Return the [X, Y] coordinate for the center point of the cell that contains the specified text.  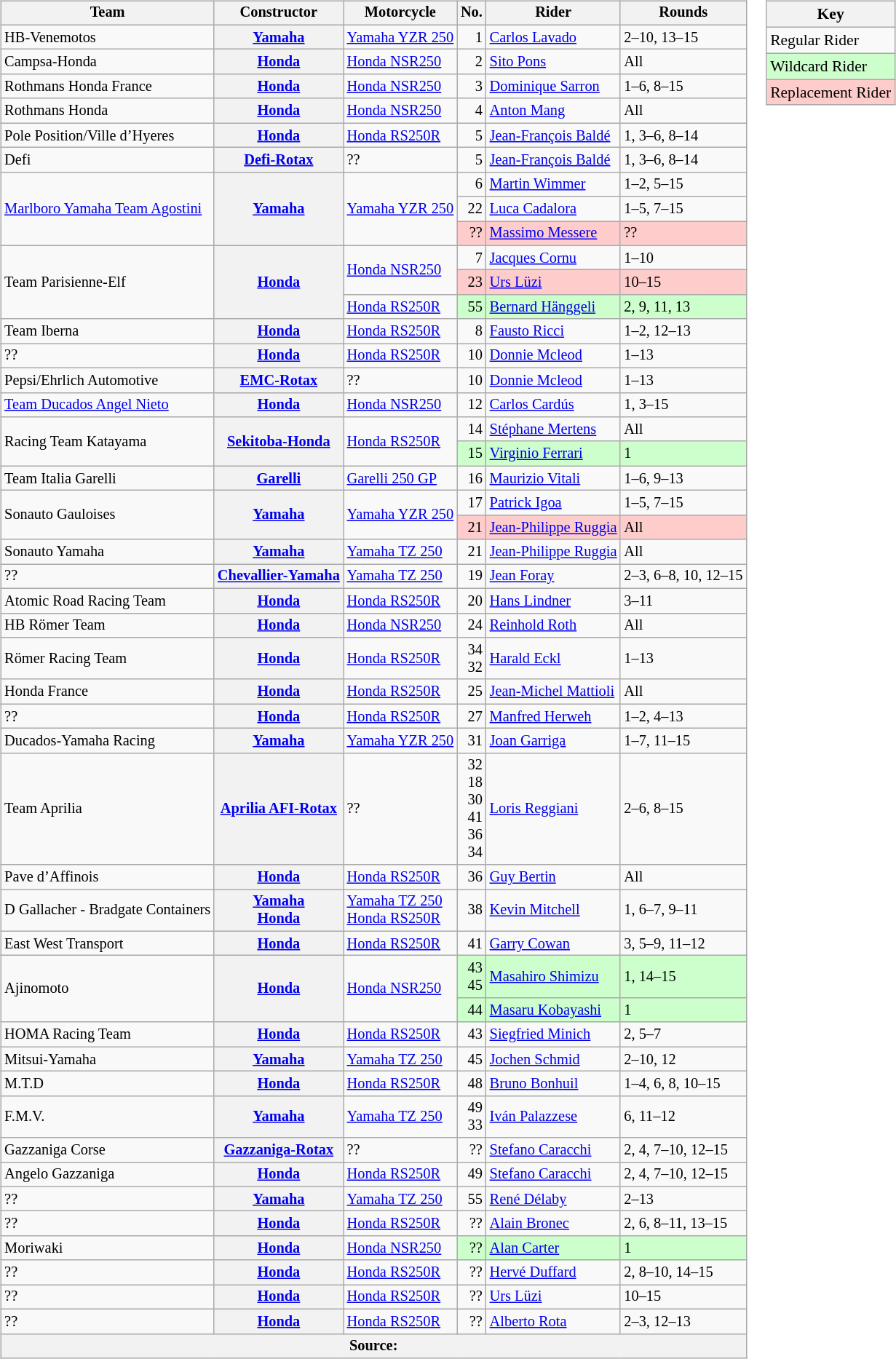
Pepsi/Ehrlich Automotive [108, 380]
Reinhold Roth [553, 625]
16 [472, 478]
Dominique Sarron [553, 87]
1–10 [683, 258]
1–6, 8–15 [683, 87]
Sonauto Gauloises [108, 515]
31 [472, 741]
14 [472, 429]
Loris Reggiani [553, 809]
No. [472, 13]
1–4, 6, 8, 10–15 [683, 1084]
Angelo Gazzaniga [108, 1175]
Regular Rider [830, 40]
Rider [553, 13]
2, 9, 11, 13 [683, 307]
Wildcard Rider [830, 66]
1–6, 9–13 [683, 478]
Garry Cowan [553, 943]
Gazzaniga-Rotax [279, 1150]
M.T.D [108, 1084]
Key [830, 15]
Honda France [108, 692]
1–7, 11–15 [683, 741]
4 [472, 111]
Atomic Road Racing Team [108, 601]
Marlboro Yamaha Team Agostini [108, 208]
Jean-Michel Mattioli [553, 692]
20 [472, 601]
Garelli [279, 478]
F.M.V. [108, 1117]
2–10, 13–15 [683, 37]
2–3, 12–13 [683, 1321]
2–6, 8–15 [683, 809]
41 [472, 943]
EMC-Rotax [279, 380]
Gazzaniga Corse [108, 1150]
Jean Foray [553, 577]
Campsa-Honda [108, 62]
38 [472, 911]
Manfred Herweh [553, 716]
23 [472, 282]
Siegfried Minich [553, 1034]
Kevin Mitchell [553, 911]
Sito Pons [553, 62]
3 [472, 87]
3–11 [683, 601]
6 [472, 184]
1, 6–7, 9–11 [683, 911]
Hervé Duffard [553, 1272]
2–10, 12 [683, 1059]
Carlos Cardús [553, 405]
2 [472, 62]
D Gallacher - Bradgate Containers [108, 911]
27 [472, 716]
HOMA Racing Team [108, 1034]
44 [472, 1010]
Garelli 250 GP [400, 478]
Aprilia AFI-Rotax [279, 809]
Stéphane Mertens [553, 429]
Motorcycle [400, 13]
Virginio Ferrari [553, 453]
4345 [472, 977]
Harald Eckl [553, 659]
1, 3–15 [683, 405]
Maurizio Vitali [553, 478]
Anton Mang [553, 111]
19 [472, 577]
1, 14–15 [683, 977]
Team [108, 13]
49 [472, 1175]
Iván Palazzese [553, 1117]
Sonauto Yamaha [108, 552]
Masaru Kobayashi [553, 1010]
12 [472, 405]
36 [472, 877]
Team Italia Garelli [108, 478]
HB-Venemotos [108, 37]
Rothmans Honda France [108, 87]
Martin Wimmer [553, 184]
Alan Carter [553, 1248]
15 [472, 453]
Ajinomoto [108, 988]
Alberto Rota [553, 1321]
22 [472, 209]
Alain Bronec [553, 1224]
3, 5–9, 11–12 [683, 943]
6, 11–12 [683, 1117]
2–13 [683, 1199]
Defi [108, 160]
Source: [373, 1346]
Pave d’Affinois [108, 877]
Chevallier-Yamaha [279, 577]
Defi-Rotax [279, 160]
43 [472, 1034]
Luca Cadalora [553, 209]
HB Römer Team [108, 625]
Replacement Rider [830, 92]
Pole Position/Ville d’Hyeres [108, 135]
East West Transport [108, 943]
Team Ducados Angel Nieto [108, 405]
4933 [472, 1117]
45 [472, 1059]
48 [472, 1084]
Jacques Cornu [553, 258]
Masahiro Shimizu [553, 977]
Joan Garriga [553, 741]
Rothmans Honda [108, 111]
Patrick Igoa [553, 503]
Racing Team Katayama [108, 441]
7 [472, 258]
1–2, 5–15 [683, 184]
Constructor [279, 13]
Sekitoba-Honda [279, 441]
24 [472, 625]
YamahaHonda [279, 911]
2, 5–7 [683, 1034]
1–2, 4–13 [683, 716]
Moriwaki [108, 1248]
Ducados-Yamaha Racing [108, 741]
25 [472, 692]
Fausto Ricci [553, 331]
Team Iberna [108, 331]
17 [472, 503]
Hans Lindner [553, 601]
3432 [472, 659]
2, 8–10, 14–15 [683, 1272]
René Délaby [553, 1199]
2–3, 6–8, 10, 12–15 [683, 577]
Mitsui-Yamaha [108, 1059]
Bruno Bonhuil [553, 1084]
8 [472, 331]
Team Aprilia [108, 809]
Jochen Schmid [553, 1059]
Massimo Messere [553, 234]
1–2, 12–13 [683, 331]
Rounds [683, 13]
Yamaha TZ 250Honda RS250R [400, 911]
Römer Racing Team [108, 659]
2, 6, 8–11, 13–15 [683, 1224]
Carlos Lavado [553, 37]
321830413634 [472, 809]
Bernard Hänggeli [553, 307]
Guy Bertin [553, 877]
Team Parisienne-Elf [108, 282]
